Locate the cell with the specified text and output its [x, y] center coordinate. 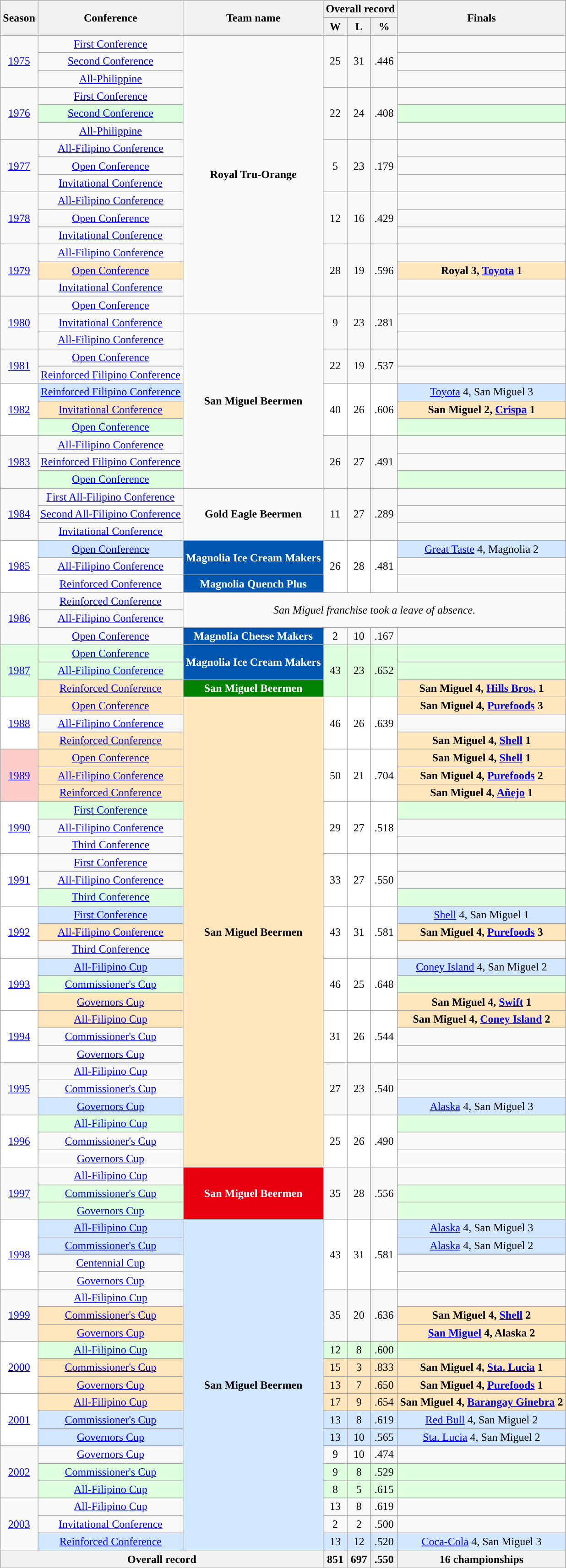
7 [359, 1385]
First All-Filipino Conference [110, 496]
.179 [384, 166]
1991 [19, 880]
1986 [19, 619]
1989 [19, 775]
Alaska 4, San Miguel 2 [482, 1245]
1981 [19, 366]
1990 [19, 828]
851 [335, 1559]
2000 [19, 1368]
Magnolia Cheese Makers [253, 636]
.654 [384, 1402]
.556 [384, 1193]
29 [335, 828]
San Miguel 4, Sta. Lucia 1 [482, 1368]
21 [359, 775]
.544 [384, 1036]
.481 [384, 566]
1998 [19, 1254]
697 [359, 1559]
3 [359, 1368]
San Miguel franchise took a leave of absence. [375, 610]
.652 [384, 671]
Centennial Cup [110, 1263]
.606 [384, 410]
.500 [384, 1524]
1977 [19, 166]
50 [335, 775]
.537 [384, 366]
2002 [19, 1472]
33 [335, 880]
.636 [384, 1315]
.565 [384, 1437]
.639 [384, 723]
W [335, 27]
San Miguel 4, Purefoods 1 [482, 1385]
.167 [384, 636]
1987 [19, 671]
Magnolia Quench Plus [253, 584]
L [359, 27]
16 championships [482, 1559]
Coca-Cola 4, San Miguel 3 [482, 1541]
.704 [384, 775]
15 [335, 1368]
San Miguel 4, Hills Bros. 1 [482, 688]
San Miguel 4, Purefoods 2 [482, 776]
2003 [19, 1524]
1975 [19, 61]
.518 [384, 828]
.648 [384, 984]
16 [359, 218]
1984 [19, 514]
1992 [19, 932]
24 [359, 113]
.446 [384, 61]
.408 [384, 113]
1993 [19, 984]
.596 [384, 270]
San Miguel 4, Añejo 1 [482, 793]
Second All-Filipino Conference [110, 514]
Season [19, 18]
1996 [19, 1141]
Royal 3, Toyota 1 [482, 270]
Red Bull 4, San Miguel 2 [482, 1420]
20 [359, 1315]
.529 [384, 1472]
Conference [110, 18]
.833 [384, 1368]
1999 [19, 1315]
.615 [384, 1489]
2001 [19, 1420]
Coney Island 4, San Miguel 2 [482, 967]
San Miguel 4, Alaska 2 [482, 1333]
17 [335, 1402]
11 [335, 514]
1980 [19, 323]
Gold Eagle Beermen [253, 514]
40 [335, 410]
1982 [19, 410]
Shell 4, San Miguel 1 [482, 915]
Sta. Lucia 4, San Miguel 2 [482, 1437]
1995 [19, 1089]
San Miguel 4, Swift 1 [482, 1002]
.281 [384, 323]
% [384, 27]
.429 [384, 218]
.491 [384, 462]
1976 [19, 113]
1988 [19, 723]
.520 [384, 1541]
.650 [384, 1385]
1978 [19, 218]
.600 [384, 1350]
1985 [19, 566]
.289 [384, 514]
San Miguel 4, Shell 2 [482, 1315]
1983 [19, 462]
Finals [482, 18]
Royal Tru-Orange [253, 175]
.540 [384, 1089]
.474 [384, 1455]
Great Taste 4, Magnolia 2 [482, 549]
San Miguel 4, Coney Island 2 [482, 1019]
San Miguel 4, Barangay Ginebra 2 [482, 1402]
San Miguel 2, Crispa 1 [482, 410]
Team name [253, 18]
1997 [19, 1193]
1979 [19, 270]
.490 [384, 1141]
1994 [19, 1036]
Toyota 4, San Miguel 3 [482, 392]
